Extract the (X, Y) coordinate from the center of the cell holding the provided text.  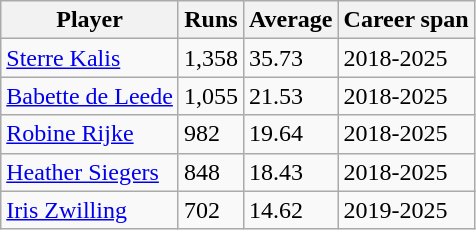
Babette de Leede (90, 96)
702 (210, 210)
Runs (210, 20)
21.53 (290, 96)
35.73 (290, 58)
1,055 (210, 96)
Career span (406, 20)
19.64 (290, 134)
14.62 (290, 210)
2019-2025 (406, 210)
Player (90, 20)
Iris Zwilling (90, 210)
Average (290, 20)
982 (210, 134)
Robine Rijke (90, 134)
848 (210, 172)
Sterre Kalis (90, 58)
1,358 (210, 58)
Heather Siegers (90, 172)
18.43 (290, 172)
